Pinpoint the cell where the given text exists, returning its [X, Y] midpoint coordinate. 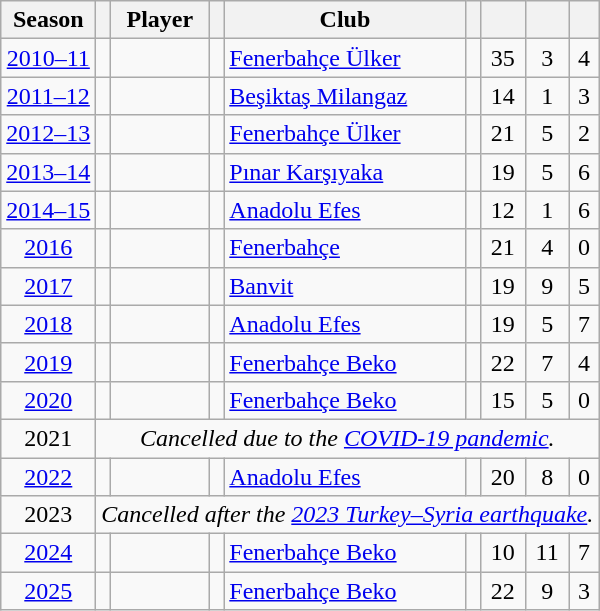
2020 [48, 400]
14 [502, 96]
2016 [48, 248]
Pınar Karşıyaka [345, 172]
10 [502, 553]
Beşiktaş Milangaz [345, 96]
Season [48, 20]
Player [160, 20]
35 [502, 58]
Cancelled due to the COVID-19 pandemic. [348, 438]
11 [547, 553]
2017 [48, 286]
Club [345, 20]
15 [502, 400]
2021 [48, 438]
2025 [48, 591]
Banvit [345, 286]
2018 [48, 324]
2010–11 [48, 58]
Cancelled after the 2023 Turkey–Syria earthquake. [348, 515]
2022 [48, 477]
2019 [48, 362]
2023 [48, 515]
2011–12 [48, 96]
20 [502, 477]
2012–13 [48, 134]
2024 [48, 553]
12 [502, 210]
8 [547, 477]
2013–14 [48, 172]
Fenerbahçe [345, 248]
2014–15 [48, 210]
2 [584, 134]
